Locate the cell with the specified text and output its (X, Y) center coordinate. 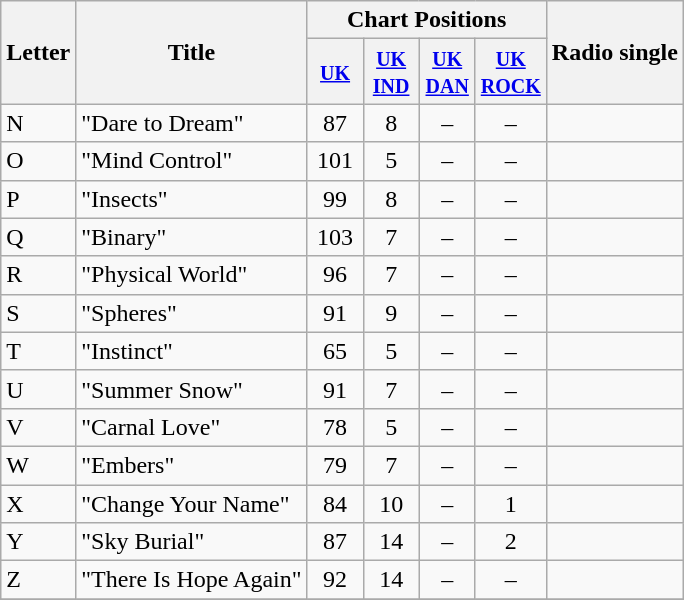
"Mind Control" (192, 161)
U (38, 389)
R (38, 275)
"Binary" (192, 237)
N (38, 123)
2 (510, 542)
Radio single (614, 52)
"Sky Burial" (192, 542)
"Instinct" (192, 351)
9 (391, 313)
96 (335, 275)
78 (335, 427)
"Change Your Name" (192, 503)
"Embers" (192, 465)
"Carnal Love" (192, 427)
"Dare to Dream" (192, 123)
O (38, 161)
Title (192, 52)
"Spheres" (192, 313)
Z (38, 580)
P (38, 199)
UKROCK (510, 72)
"Summer Snow" (192, 389)
65 (335, 351)
"There Is Hope Again" (192, 580)
Letter (38, 52)
X (38, 503)
V (38, 427)
10 (391, 503)
Q (38, 237)
1 (510, 503)
"Insects" (192, 199)
S (38, 313)
79 (335, 465)
84 (335, 503)
103 (335, 237)
UK (335, 72)
92 (335, 580)
99 (335, 199)
Y (38, 542)
W (38, 465)
T (38, 351)
"Physical World" (192, 275)
UKDAN (447, 72)
101 (335, 161)
UKIND (391, 72)
Chart Positions (426, 20)
